Locate the cell with the specified text and output its (x, y) center coordinate. 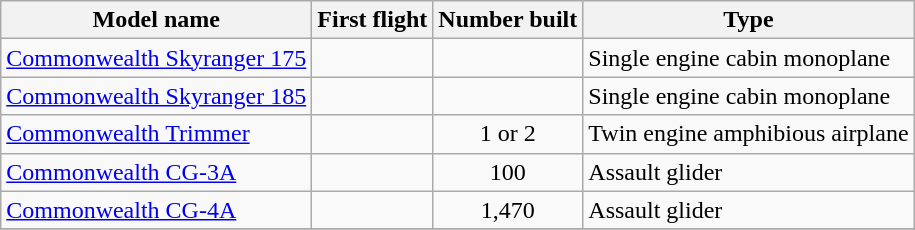
1,470 (508, 210)
Commonwealth Skyranger 185 (156, 96)
Commonwealth CG-3A (156, 172)
Model name (156, 20)
1 or 2 (508, 134)
First flight (372, 20)
Commonwealth Trimmer (156, 134)
100 (508, 172)
Commonwealth Skyranger 175 (156, 58)
Twin engine amphibious airplane (748, 134)
Commonwealth CG-4A (156, 210)
Type (748, 20)
Number built (508, 20)
